Provide the (X, Y) coordinate of the cell's center where the given text is located.  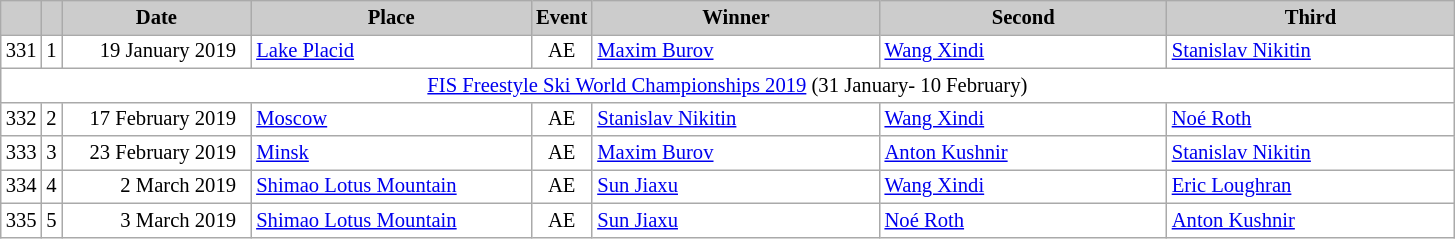
1 (51, 51)
4 (51, 186)
335 (22, 220)
23 February 2019 (157, 153)
Eric Loughran (1310, 186)
3 (51, 153)
19 January 2019 (157, 51)
2 March 2019 (157, 186)
2 (51, 119)
FIS Freestyle Ski World Championships 2019 (31 January- 10 February) (728, 85)
Lake Placid (391, 51)
Event (562, 17)
Second (1024, 17)
334 (22, 186)
Winner (736, 17)
Date (157, 17)
3 March 2019 (157, 220)
Minsk (391, 153)
Place (391, 17)
17 February 2019 (157, 119)
Moscow (391, 119)
333 (22, 153)
331 (22, 51)
5 (51, 220)
Third (1310, 17)
332 (22, 119)
